Provide the (x, y) coordinate of the cell's center where the given text is located.  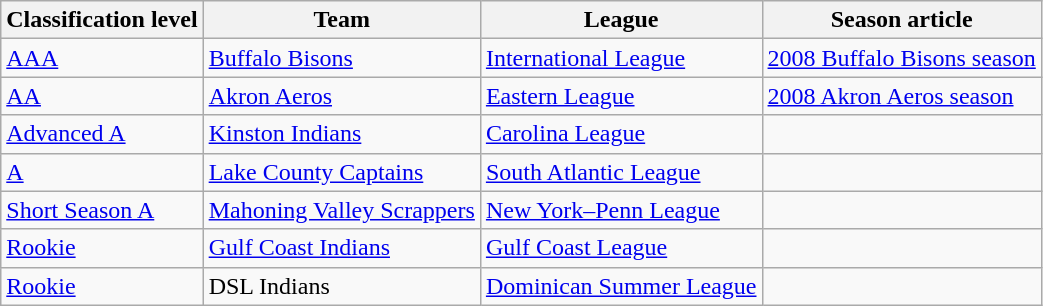
League (621, 20)
Buffalo Bisons (342, 58)
A (102, 172)
South Atlantic League (621, 172)
International League (621, 58)
Lake County Captains (342, 172)
Mahoning Valley Scrappers (342, 210)
Gulf Coast Indians (342, 248)
Season article (902, 20)
Eastern League (621, 96)
Akron Aeros (342, 96)
Gulf Coast League (621, 248)
AAA (102, 58)
2008 Akron Aeros season (902, 96)
Advanced A (102, 134)
New York–Penn League (621, 210)
DSL Indians (342, 286)
Team (342, 20)
AA (102, 96)
Dominican Summer League (621, 286)
2008 Buffalo Bisons season (902, 58)
Classification level (102, 20)
Short Season A (102, 210)
Kinston Indians (342, 134)
Carolina League (621, 134)
